Detect which cell encompasses the target text, then output its (X, Y) center coordinate. 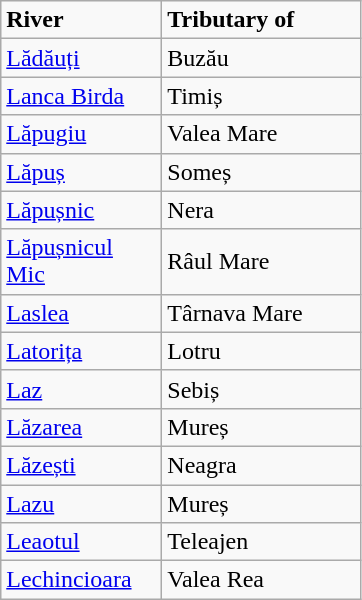
Nera (262, 210)
Sebiș (262, 389)
Timiș (262, 96)
Neagra (262, 465)
Lăpușnicul Mic (82, 262)
Tributary of (262, 20)
Leaotul (82, 542)
Valea Mare (262, 134)
Lăzarea (82, 427)
Lăpușnic (82, 210)
Laslea (82, 313)
Lotru (262, 351)
Laz (82, 389)
Buzău (262, 58)
Lăpuș (82, 172)
Râul Mare (262, 262)
Lechincioara (82, 580)
Lazu (82, 503)
Târnava Mare (262, 313)
Valea Rea (262, 580)
Teleajen (262, 542)
Lanca Birda (82, 96)
Lădăuți (82, 58)
Lăzești (82, 465)
Latorița (82, 351)
Someș (262, 172)
River (82, 20)
Lăpugiu (82, 134)
